Identify which cell holds the provided text, then report its [X, Y] central coordinate. 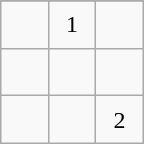
2 [120, 120]
1 [72, 24]
